Capture the cell that displays the provided text and extract its (x, y) central coordinate. 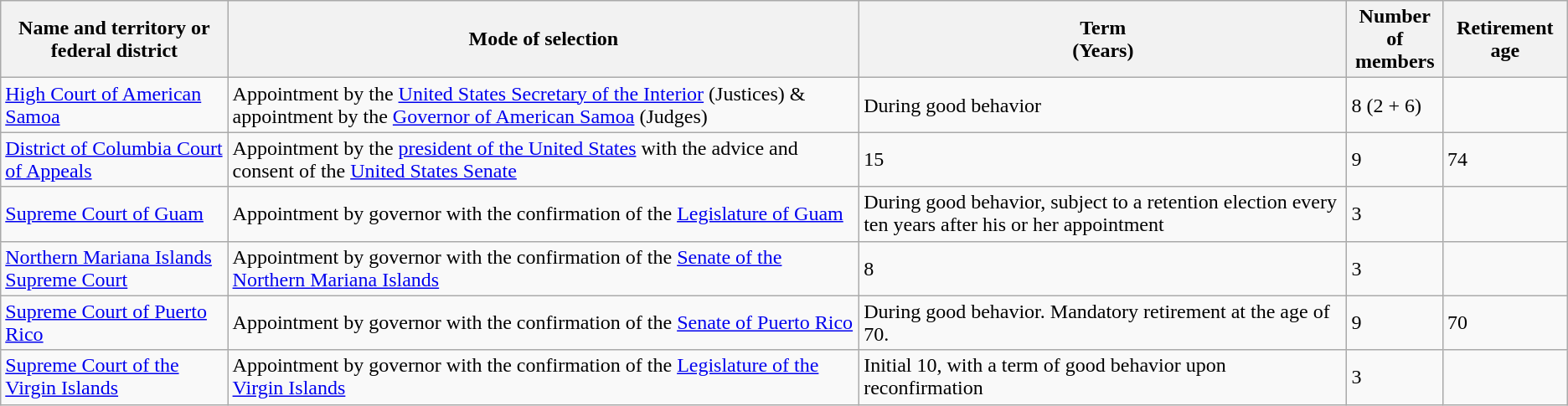
Initial 10, with a term of good behavior upon reconfirmation (1103, 377)
Mode of selection (544, 39)
8 (1103, 268)
Northern Mariana Islands Supreme Court (114, 268)
8 (2 + 6) (1395, 105)
Appointment by governor with the confirmation of the Legislature of Guam (544, 214)
Number ofmembers (1395, 39)
Appointment by governor with the confirmation of the Senate of Puerto Rico (544, 323)
Supreme Court of Guam (114, 214)
During good behavior. Mandatory retirement at the age of 70. (1103, 323)
Name and territory or federal district (114, 39)
Appointment by governor with the confirmation of the Legislature of the Virgin Islands (544, 377)
District of Columbia Court of Appeals (114, 159)
70 (1504, 323)
Term(Years) (1103, 39)
Retirement age (1504, 39)
74 (1504, 159)
High Court of American Samoa (114, 105)
During good behavior, subject to a retention election every ten years after his or her appointment (1103, 214)
Supreme Court of the Virgin Islands (114, 377)
Appointment by governor with the confirmation of the Senate of the Northern Mariana Islands (544, 268)
Appointment by the United States Secretary of the Interior (Justices) & appointment by the Governor of American Samoa (Judges) (544, 105)
15 (1103, 159)
Supreme Court of Puerto Rico (114, 323)
Appointment by the president of the United States with the advice and consent of the United States Senate (544, 159)
During good behavior (1103, 105)
